Return the [X, Y] coordinate for the center point of the cell that contains the specified text.  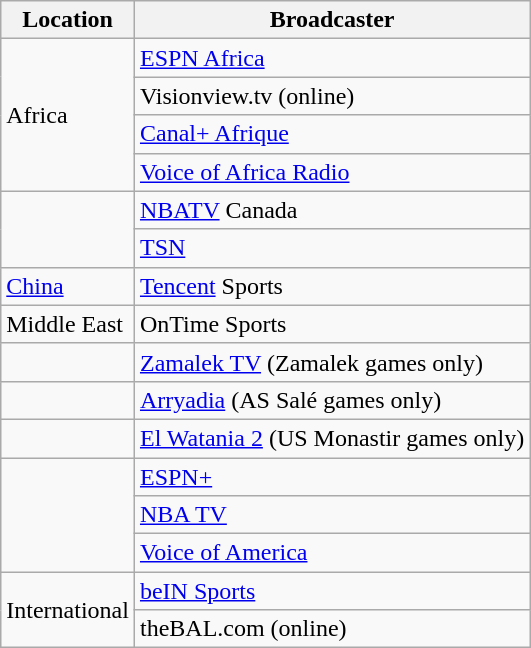
Middle East [68, 324]
Visionview.tv (online) [332, 96]
China [68, 286]
Voice of America [332, 553]
Arryadia (AS Salé games only) [332, 400]
International [68, 610]
Zamalek TV (Zamalek games only) [332, 362]
theBAL.com (online) [332, 629]
beIN Sports [332, 591]
TSN [332, 248]
Location [68, 20]
ESPN Africa [332, 58]
OnTime Sports [332, 324]
Canal+ Afrique [332, 134]
Tencent Sports [332, 286]
El Watania 2 (US Monastir games only) [332, 438]
Broadcaster [332, 20]
Voice of Africa Radio [332, 172]
NBATV Canada [332, 210]
ESPN+ [332, 477]
Africa [68, 115]
NBA TV [332, 515]
